Search for the cell housing the specified text and yield its (x, y) center coordinate. 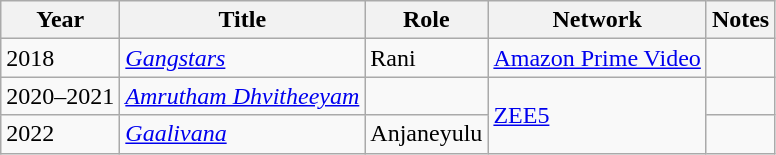
ZEE5 (597, 115)
Amazon Prime Video (597, 58)
Role (426, 20)
Title (242, 20)
Rani (426, 58)
Gangstars (242, 58)
2018 (60, 58)
Amrutham Dhvitheeyam (242, 96)
2020–2021 (60, 96)
Gaalivana (242, 134)
Notes (740, 20)
Network (597, 20)
2022 (60, 134)
Anjaneyulu (426, 134)
Year (60, 20)
